Detect which cell encompasses the target text, then output its (x, y) center coordinate. 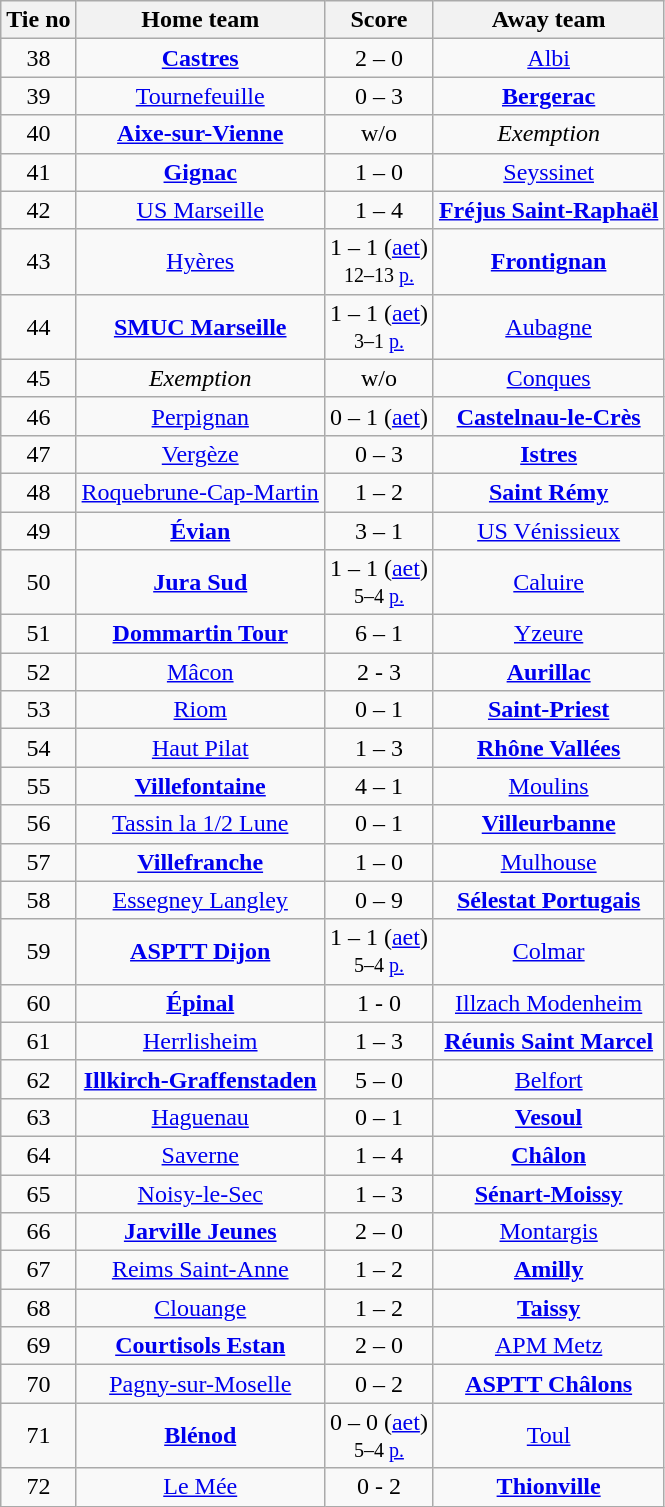
Reims Saint-Anne (200, 1270)
Clouange (200, 1308)
60 (38, 1003)
0 – 1 (aet) (378, 416)
US Marseille (200, 210)
42 (38, 210)
51 (38, 634)
65 (38, 1193)
Rhône Vallées (548, 748)
68 (38, 1308)
Belfort (548, 1079)
Score (378, 20)
Haguenau (200, 1117)
Istres (548, 454)
67 (38, 1270)
41 (38, 172)
Bergerac (548, 96)
Sénart-Moissy (548, 1193)
Sélestat Portugais (548, 900)
56 (38, 824)
64 (38, 1155)
Villefontaine (200, 786)
48 (38, 492)
Saint-Priest (548, 710)
Villeurbanne (548, 824)
Châlon (548, 1155)
5 – 0 (378, 1079)
Perpignan (200, 416)
Colmar (548, 952)
0 - 2 (378, 1487)
US Vénissieux (548, 531)
54 (38, 748)
Aixe-sur-Vienne (200, 134)
APM Metz (548, 1346)
Courtisols Estan (200, 1346)
Moulins (548, 786)
69 (38, 1346)
Vergèze (200, 454)
Castelnau-le-Crès (548, 416)
1 – 1 (aet)3–1 p. (378, 326)
Caluire (548, 582)
Hyères (200, 262)
Tie no (38, 20)
47 (38, 454)
Herrlisheim (200, 1041)
Gignac (200, 172)
Frontignan (548, 262)
0 – 2 (378, 1384)
0 – 0 (aet)5–4 p. (378, 1436)
Taissy (548, 1308)
49 (38, 531)
Yzeure (548, 634)
Mulhouse (548, 862)
Seyssinet (548, 172)
44 (38, 326)
Illzach Modenheim (548, 1003)
ASPTT Châlons (548, 1384)
3 – 1 (378, 531)
61 (38, 1041)
Pagny-sur-Moselle (200, 1384)
Thionville (548, 1487)
Saverne (200, 1155)
Blénod (200, 1436)
2 - 3 (378, 672)
45 (38, 378)
Conques (548, 378)
Tassin la 1/2 Lune (200, 824)
66 (38, 1232)
Réunis Saint Marcel (548, 1041)
Villefranche (200, 862)
Vesoul (548, 1117)
Mâcon (200, 672)
Amilly (548, 1270)
Roquebrune-Cap-Martin (200, 492)
Dommartin Tour (200, 634)
55 (38, 786)
1 – 1 (aet)12–13 p. (378, 262)
57 (38, 862)
Noisy-le-Sec (200, 1193)
62 (38, 1079)
39 (38, 96)
Montargis (548, 1232)
Jura Sud (200, 582)
Le Mée (200, 1487)
71 (38, 1436)
46 (38, 416)
52 (38, 672)
Évian (200, 531)
Away team (548, 20)
Castres (200, 58)
53 (38, 710)
70 (38, 1384)
Haut Pilat (200, 748)
Épinal (200, 1003)
Tournefeuille (200, 96)
38 (38, 58)
6 – 1 (378, 634)
58 (38, 900)
Fréjus Saint-Raphaël (548, 210)
4 – 1 (378, 786)
Illkirch-Graffenstaden (200, 1079)
63 (38, 1117)
Jarville Jeunes (200, 1232)
ASPTT Dijon (200, 952)
72 (38, 1487)
Albi (548, 58)
SMUC Marseille (200, 326)
Essegney Langley (200, 900)
50 (38, 582)
59 (38, 952)
0 – 9 (378, 900)
Aubagne (548, 326)
Aurillac (548, 672)
Saint Rémy (548, 492)
40 (38, 134)
Home team (200, 20)
Toul (548, 1436)
Riom (200, 710)
43 (38, 262)
1 - 0 (378, 1003)
